Search for the cell housing the specified text and yield its (X, Y) center coordinate. 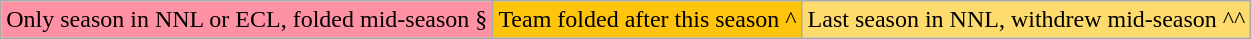
Last season in NNL, withdrew mid-season ^^ (1026, 20)
Only season in NNL or ECL, folded mid-season § (247, 20)
Team folded after this season ^ (648, 20)
